Detect which cell encompasses the target text, then output its (x, y) center coordinate. 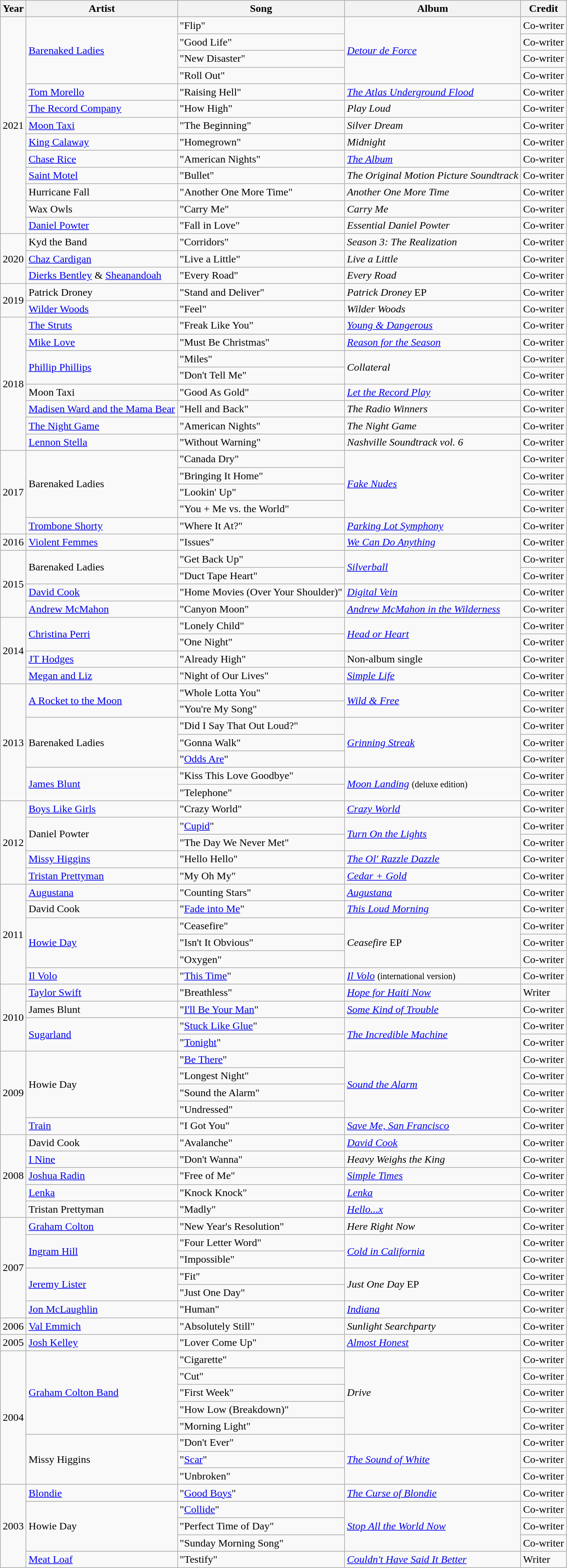
Play Loud (433, 109)
Drive (433, 1393)
"Testify" (261, 1560)
Kyd the Band (102, 242)
"Fade into Me" (261, 909)
2014 (13, 651)
"Don't Ever" (261, 1443)
"Good Life" (261, 42)
"Stuck Like Glue" (261, 1026)
"Longest Night" (261, 1076)
Blondie (102, 1493)
"Get Back Up" (261, 559)
Another One More Time (433, 192)
Lennon Stella (102, 442)
"Madly" (261, 1209)
"Bullet" (261, 175)
2018 (13, 384)
Saint Motel (102, 175)
Joshua Radin (102, 1176)
"Sunday Morning Song" (261, 1543)
Wax Owls (102, 209)
"Flip" (261, 25)
"Four Letter Word" (261, 1242)
"My Oh My" (261, 876)
Sound the Alarm (433, 1084)
Hello...x (433, 1209)
"New Disaster" (261, 59)
Jon McLaughlin (102, 1310)
Year (13, 9)
"Raising Hell" (261, 92)
I Nine (102, 1159)
2004 (13, 1418)
The Album (433, 159)
2007 (13, 1267)
Ingram Hill (102, 1251)
"Don't Wanna" (261, 1159)
Trombone Shorty (102, 526)
Dierks Bentley & Sheanandoah (102, 276)
"Lookin' Up" (261, 492)
"Carry Me" (261, 209)
"Telephone" (261, 793)
"Human" (261, 1310)
"One Night" (261, 642)
Non-album single (433, 659)
Carry Me (433, 209)
2006 (13, 1326)
2011 (13, 934)
"Freak Like You" (261, 326)
"Without Warning" (261, 442)
"Every Road" (261, 276)
Christina Perri (102, 634)
"How Low (Breakdown)" (261, 1409)
Indiana (433, 1310)
"Absolutely Still" (261, 1326)
Hope for Haiti Now (433, 992)
Season 3: The Realization (433, 242)
"Free of Me" (261, 1176)
Live a Little (433, 259)
Chaz Cardigan (102, 259)
"This Time" (261, 976)
2016 (13, 542)
Ceasefire EP (433, 942)
"Hell and Back" (261, 409)
"Good Boys" (261, 1493)
Hurricane Fall (102, 192)
"Must Be Christmas" (261, 342)
The Record Company (102, 109)
"You + Me vs. the World" (261, 509)
Josh Kelley (102, 1343)
"Ceasefire" (261, 926)
2019 (13, 301)
2017 (13, 492)
"Feel" (261, 309)
The Atlas Underground Flood (433, 92)
"Homegrown" (261, 142)
"Lover Come Up" (261, 1343)
2008 (13, 1176)
Let the Record Play (433, 392)
Meat Loaf (102, 1560)
The Original Motion Picture Soundtrack (433, 175)
2012 (13, 842)
Simple Times (433, 1176)
A Rocket to the Moon (102, 701)
Il Volo (international version) (433, 976)
"Impossible" (261, 1259)
"Already High" (261, 659)
"Did I Say That Out Loud?" (261, 726)
The Sound of White (433, 1459)
"You're My Song" (261, 709)
Heavy Weighs the King (433, 1159)
Fake Nudes (433, 484)
"Cut" (261, 1376)
Andrew McMahon in the Wilderness (433, 609)
2005 (13, 1343)
2020 (13, 259)
"Whole Lotta You" (261, 692)
"Crazy World" (261, 809)
Save Me, San Francisco (433, 1126)
"Unbroken" (261, 1476)
Every Road (433, 276)
"Fall in Love" (261, 226)
Album (433, 9)
Patrick Droney (102, 292)
"Sound the Alarm" (261, 1093)
2009 (13, 1093)
"Perfect Time of Day" (261, 1526)
Artist (102, 9)
"Undressed" (261, 1109)
Song (261, 9)
"Miles" (261, 359)
Here Right Now (433, 1226)
"Canyon Moon" (261, 609)
Moon Landing (deluxe edition) (433, 784)
Young & Dangerous (433, 326)
Midnight (433, 142)
The Ol' Razzle Dazzle (433, 859)
"Cupid" (261, 826)
"Stand and Deliver" (261, 292)
"Avalanche" (261, 1143)
The Radio Winners (433, 409)
"Collide" (261, 1509)
Just One Day EP (433, 1285)
The Incredible Machine (433, 1034)
Val Emmich (102, 1326)
Nashville Soundtrack vol. 6 (433, 442)
2021 (13, 125)
JT Hodges (102, 659)
Wild & Free (433, 701)
The Struts (102, 326)
Collateral (433, 367)
Violent Femmes (102, 542)
Andrew McMahon (102, 609)
"Isn't It Obvious" (261, 942)
Tom Morello (102, 92)
Megan and Liz (102, 676)
Cedar + Gold (433, 876)
"Scar" (261, 1459)
"Bringing It Home" (261, 475)
"Home Movies (Over Your Shoulder)" (261, 592)
"Morning Light" (261, 1426)
Boys Like Girls (102, 809)
"Duct Tape Heart" (261, 576)
"Hello Hello" (261, 859)
"I Got You" (261, 1126)
The Curse of Blondie (433, 1493)
Graham Colton (102, 1226)
"First Week" (261, 1393)
"Fit" (261, 1276)
Digital Vein (433, 592)
"Counting Stars" (261, 892)
2015 (13, 584)
Sugarland (102, 1034)
Mike Love (102, 342)
"Don't Tell Me" (261, 375)
"Live a Little" (261, 259)
"Knock Knock" (261, 1193)
Crazy World (433, 809)
"Where It At?" (261, 526)
"Gonna Walk" (261, 743)
"Just One Day" (261, 1293)
"Tonight" (261, 1043)
"New Year's Resolution" (261, 1226)
"Lonely Child" (261, 626)
"Kiss This Love Goodbye" (261, 776)
Patrick Droney EP (433, 292)
"Good As Gold" (261, 392)
Train (102, 1126)
"Corridors" (261, 242)
Grinning Streak (433, 742)
"Be There" (261, 1059)
Taylor Swift (102, 992)
Couldn't Have Said It Better (433, 1560)
Head or Heart (433, 634)
"Odds Are" (261, 759)
"Roll Out" (261, 75)
Madisen Ward and the Mama Bear (102, 409)
"Cigarette" (261, 1359)
Parking Lot Symphony (433, 526)
"The Day We Never Met" (261, 842)
Detour de Force (433, 50)
Il Volo (102, 976)
"Issues" (261, 542)
"I'll Be Your Man" (261, 1009)
This Loud Morning (433, 909)
"The Beginning" (261, 125)
Some Kind of Trouble (433, 1009)
We Can Do Anything (433, 542)
"How High" (261, 109)
"Canada Dry" (261, 459)
Phillip Phillips (102, 367)
Cold in California (433, 1251)
Silver Dream (433, 125)
Essential Daniel Powter (433, 226)
Simple Life (433, 676)
Sunlight Searchparty (433, 1326)
Turn On the Lights (433, 834)
Stop All the World Now (433, 1526)
Graham Colton Band (102, 1393)
"Night of Our Lives" (261, 676)
2013 (13, 742)
Jeremy Lister (102, 1285)
"Breathless" (261, 992)
Reason for the Season (433, 342)
Silverball (433, 567)
Credit (543, 9)
King Calaway (102, 142)
2003 (13, 1526)
2010 (13, 1017)
Almost Honest (433, 1343)
"Another One More Time" (261, 192)
Chase Rice (102, 159)
"Oxygen" (261, 959)
